Find where the given text appears and provide that cell's center as (x, y) coordinate. 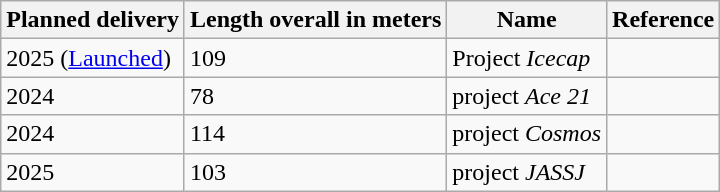
Length overall in meters (315, 20)
103 (315, 172)
2025 (Launched) (93, 58)
Reference (664, 20)
114 (315, 134)
project JASSJ (527, 172)
project Ace 21 (527, 96)
109 (315, 58)
project Cosmos (527, 134)
Name (527, 20)
78 (315, 96)
Project Icecap (527, 58)
2025 (93, 172)
Planned delivery (93, 20)
